Search for the cell housing the specified text and yield its [x, y] center coordinate. 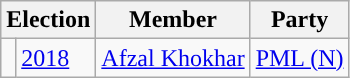
Member [173, 20]
Afzal Khokhar [173, 58]
Election [48, 20]
2018 [56, 58]
Party [300, 20]
PML (N) [300, 58]
